Provide the (X, Y) coordinate of the cell's center where the given text is located.  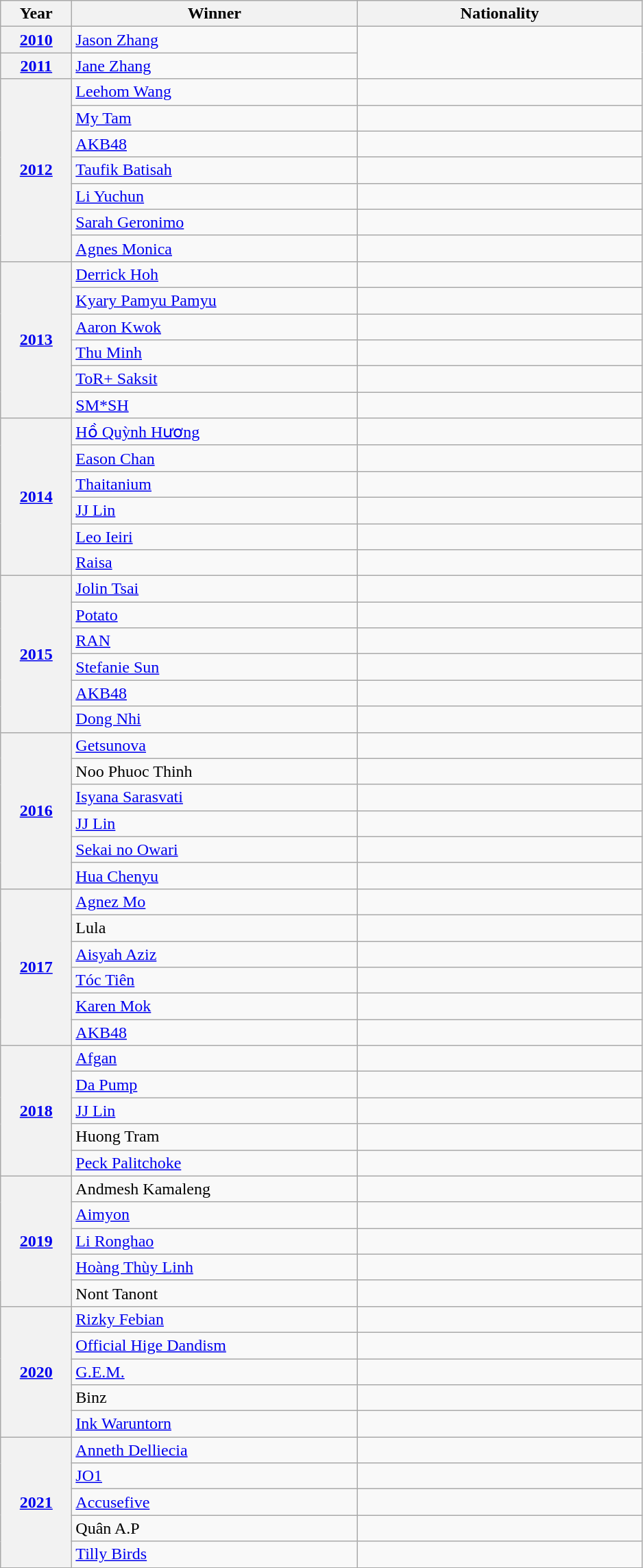
Aimyon (215, 1215)
Jason Zhang (215, 40)
Agnez Mo (215, 902)
Taufik Batisah (215, 170)
Nont Tanont (215, 1293)
2021 (36, 1502)
Hua Chenyu (215, 876)
Nationality (500, 14)
ToR+ Saksit (215, 379)
Peck Palitchoke (215, 1163)
2013 (36, 339)
Lula (215, 928)
Thaitanium (215, 484)
Agnes Monica (215, 248)
Li Yuchun (215, 196)
Tóc Tiên (215, 980)
Jolin Tsai (215, 589)
Huong Tram (215, 1137)
G.E.M. (215, 1372)
Ink Waruntorn (215, 1424)
Tilly Birds (215, 1554)
2015 (36, 654)
Getsunova (215, 745)
JO1 (215, 1476)
Hồ Quỳnh Hương (215, 432)
Isyana Sarasvati (215, 797)
Official Hige Dandism (215, 1345)
Winner (215, 14)
Aisyah Aziz (215, 954)
Kyary Pamyu Pamyu (215, 300)
Derrick Hoh (215, 274)
Da Pump (215, 1085)
2018 (36, 1111)
Dong Nhi (215, 719)
Rizky Febian (215, 1319)
2016 (36, 810)
Leo Ieiri (215, 537)
Binz (215, 1398)
Potato (215, 615)
SM*SH (215, 405)
Anneth Delliecia (215, 1450)
Noo Phuoc Thinh (215, 771)
Quân A.P (215, 1528)
2020 (36, 1371)
Thu Minh (215, 353)
RAN (215, 641)
Aaron Kwok (215, 327)
2017 (36, 967)
Stefanie Sun (215, 667)
Hoàng Thùy Linh (215, 1267)
Jane Zhang (215, 66)
Sekai no Owari (215, 849)
2019 (36, 1241)
2011 (36, 66)
2012 (36, 170)
2010 (36, 40)
Accusefive (215, 1502)
Andmesh Kamaleng (215, 1189)
Li Ronghao (215, 1241)
Raisa (215, 563)
My Tam (215, 118)
Eason Chan (215, 458)
Leehom Wang (215, 92)
Afgan (215, 1059)
2014 (36, 497)
Year (36, 14)
Sarah Geronimo (215, 222)
Karen Mok (215, 1006)
